Provide the [X, Y] coordinate of the cell's center where the given text is located.  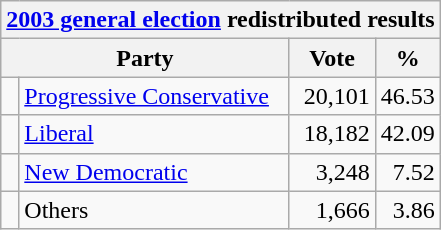
Liberal [154, 134]
18,182 [332, 134]
20,101 [332, 96]
1,666 [332, 210]
3,248 [332, 172]
3.86 [408, 210]
42.09 [408, 134]
New Democratic [154, 172]
Others [154, 210]
46.53 [408, 96]
% [408, 58]
Vote [332, 58]
Progressive Conservative [154, 96]
Party [145, 58]
7.52 [408, 172]
2003 general election redistributed results [220, 20]
